Return (X, Y) of the center of cell containing provided text 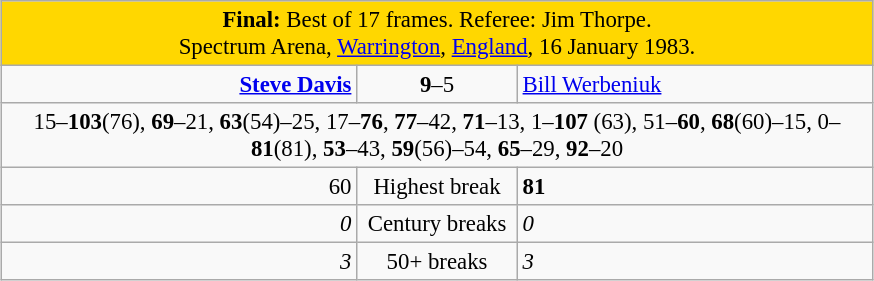
Bill Werbeniuk (695, 85)
81 (695, 187)
Steve Davis (179, 85)
50+ breaks (438, 262)
Highest break (438, 187)
15–103(76), 69–21, 63(54)–25, 17–76, 77–42, 71–13, 1–107 (63), 51–60, 68(60)–15, 0–81(81), 53–43, 59(56)–54, 65–29, 92–20 (437, 136)
Final: Best of 17 frames. Referee: Jim Thorpe. Spectrum Arena, Warrington, England, 16 January 1983. (437, 34)
60 (179, 187)
Century breaks (438, 224)
9–5 (438, 85)
